Detect which cell encompasses the target text, then output its (x, y) center coordinate. 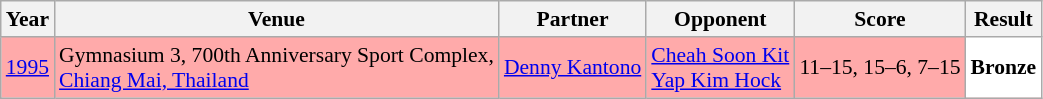
Score (880, 19)
Cheah Soon Kit Yap Kim Hock (720, 68)
Denny Kantono (572, 68)
Bronze (1004, 68)
11–15, 15–6, 7–15 (880, 68)
Year (28, 19)
Gymnasium 3, 700th Anniversary Sport Complex,Chiang Mai, Thailand (276, 68)
Opponent (720, 19)
Result (1004, 19)
1995 (28, 68)
Venue (276, 19)
Partner (572, 19)
